Capture the cell that displays the provided text and extract its (x, y) central coordinate. 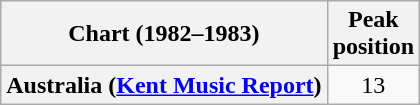
13 (373, 85)
Australia (Kent Music Report) (164, 85)
Chart (1982–1983) (164, 34)
Peakposition (373, 34)
